Pinpoint the cell where the given text exists, returning its [x, y] midpoint coordinate. 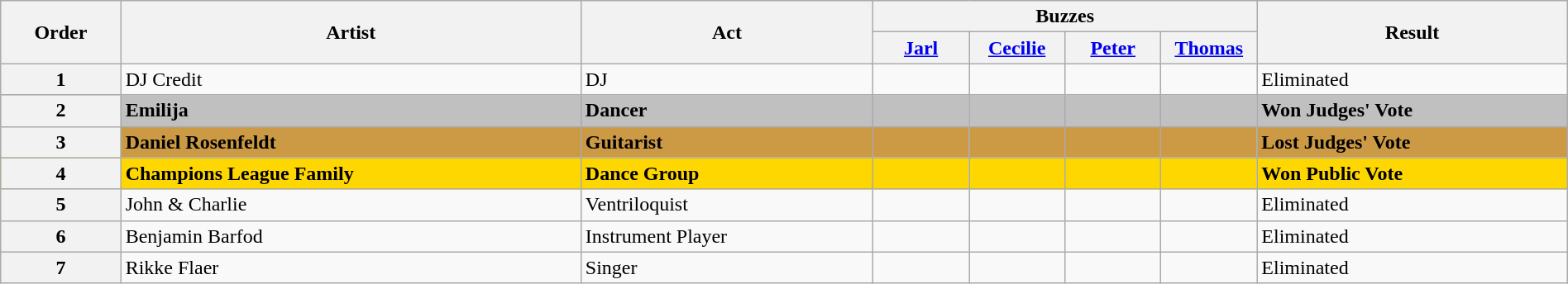
DJ Credit [351, 79]
Artist [351, 32]
Benjamin Barfod [351, 236]
5 [61, 205]
Champions League Family [351, 173]
Buzzes [1065, 17]
Singer [726, 267]
Result [1413, 32]
Emilija [351, 111]
Instrument Player [726, 236]
Ventriloquist [726, 205]
Rikke Flaer [351, 267]
Act [726, 32]
Won Public Vote [1413, 173]
DJ [726, 79]
6 [61, 236]
Guitarist [726, 142]
Jarl [921, 48]
Cecilie [1017, 48]
John & Charlie [351, 205]
Dancer [726, 111]
7 [61, 267]
1 [61, 79]
Lost Judges' Vote [1413, 142]
Order [61, 32]
4 [61, 173]
Daniel Rosenfeldt [351, 142]
Thomas [1209, 48]
2 [61, 111]
Peter [1113, 48]
Dance Group [726, 173]
3 [61, 142]
Won Judges' Vote [1413, 111]
